Scan for the cell matching the given text and deliver its [x, y] coordinate at center. 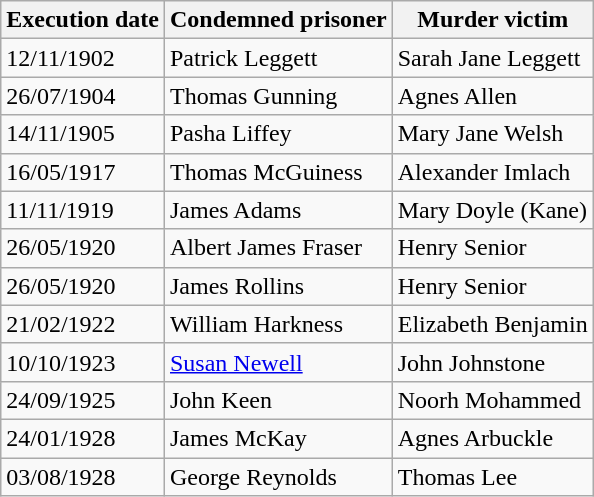
21/02/1922 [83, 324]
24/01/1928 [83, 438]
Thomas Gunning [278, 96]
James Adams [278, 210]
Alexander Imlach [492, 172]
James McKay [278, 438]
Agnes Allen [492, 96]
Execution date [83, 20]
03/08/1928 [83, 477]
Agnes Arbuckle [492, 438]
George Reynolds [278, 477]
Susan Newell [278, 362]
John Keen [278, 400]
Thomas McGuiness [278, 172]
12/11/1902 [83, 58]
Pasha Liffey [278, 134]
Thomas Lee [492, 477]
Elizabeth Benjamin [492, 324]
Mary Doyle (Kane) [492, 210]
James Rollins [278, 286]
16/05/1917 [83, 172]
26/07/1904 [83, 96]
William Harkness [278, 324]
Mary Jane Welsh [492, 134]
Noorh Mohammed [492, 400]
10/10/1923 [83, 362]
Sarah Jane Leggett [492, 58]
Patrick Leggett [278, 58]
John Johnstone [492, 362]
Albert James Fraser [278, 248]
11/11/1919 [83, 210]
14/11/1905 [83, 134]
24/09/1925 [83, 400]
Condemned prisoner [278, 20]
Murder victim [492, 20]
